Identify which cell holds the provided text, then report its [X, Y] central coordinate. 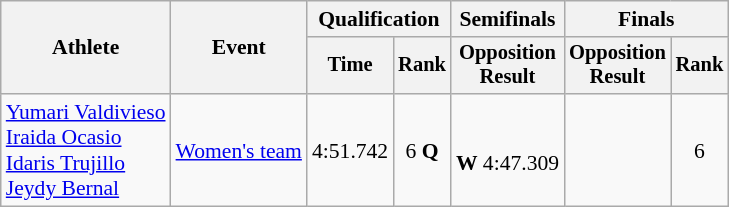
Time [350, 66]
Event [239, 48]
Semifinals [508, 19]
Finals [646, 19]
6 [700, 150]
6 Q [422, 150]
Qualification [379, 19]
4:51.742 [350, 150]
Athlete [86, 48]
W 4:47.309 [508, 150]
Yumari ValdiviesoIraida OcasioIdaris TrujilloJeydy Bernal [86, 150]
Women's team [239, 150]
